Locate the cell with the specified text and output its (X, Y) center coordinate. 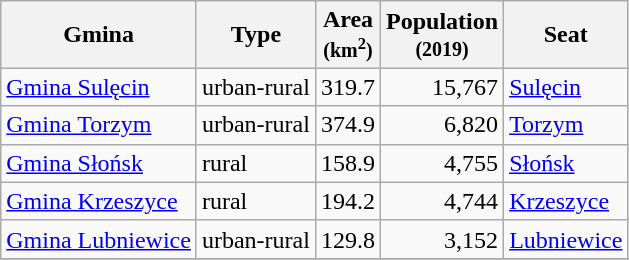
374.9 (348, 125)
158.9 (348, 163)
6,820 (442, 125)
319.7 (348, 87)
Gmina (99, 34)
Type (256, 34)
Gmina Torzym (99, 125)
Lubniewice (566, 239)
Słońsk (566, 163)
15,767 (442, 87)
4,755 (442, 163)
4,744 (442, 201)
Torzym (566, 125)
Krzeszyce (566, 201)
Gmina Lubniewice (99, 239)
Gmina Słońsk (99, 163)
Population(2019) (442, 34)
194.2 (348, 201)
Seat (566, 34)
Gmina Krzeszyce (99, 201)
3,152 (442, 239)
Area(km2) (348, 34)
Sulęcin (566, 87)
129.8 (348, 239)
Gmina Sulęcin (99, 87)
